Return the [X, Y] coordinate for the center point of the cell that contains the specified text.  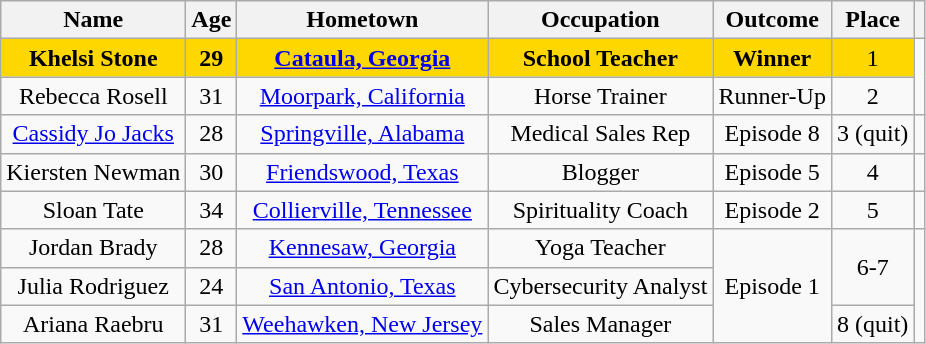
Episode 5 [772, 172]
Episode 2 [772, 210]
Moorpark, California [362, 96]
29 [212, 58]
2 [872, 96]
8 (quit) [872, 324]
Cybersecurity Analyst [600, 286]
Cataula, Georgia [362, 58]
Outcome [772, 20]
Friendswood, Texas [362, 172]
1 [872, 58]
School Teacher [600, 58]
San Antonio, Texas [362, 286]
Julia Rodriguez [94, 286]
Runner-Up [772, 96]
Occupation [600, 20]
5 [872, 210]
Spirituality Coach [600, 210]
Hometown [362, 20]
Springville, Alabama [362, 134]
24 [212, 286]
4 [872, 172]
34 [212, 210]
Winner [772, 58]
Episode 8 [772, 134]
Collierville, Tennessee [362, 210]
Kennesaw, Georgia [362, 248]
Sales Manager [600, 324]
Blogger [600, 172]
Age [212, 20]
Sloan Tate [94, 210]
Name [94, 20]
Jordan Brady [94, 248]
Medical Sales Rep [600, 134]
Kiersten Newman [94, 172]
Place [872, 20]
Ariana Raebru [94, 324]
Rebecca Rosell [94, 96]
Yoga Teacher [600, 248]
6-7 [872, 267]
Khelsi Stone [94, 58]
Horse Trainer [600, 96]
Weehawken, New Jersey [362, 324]
Episode 1 [772, 286]
Cassidy Jo Jacks [94, 134]
30 [212, 172]
3 (quit) [872, 134]
